Output the (X, Y) coordinate of the center of the cell containing the given text.  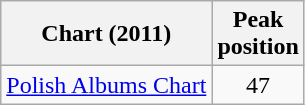
Chart (2011) (106, 34)
Polish Albums Chart (106, 85)
Peakposition (258, 34)
47 (258, 85)
